Detect which cell encompasses the target text, then output its [x, y] center coordinate. 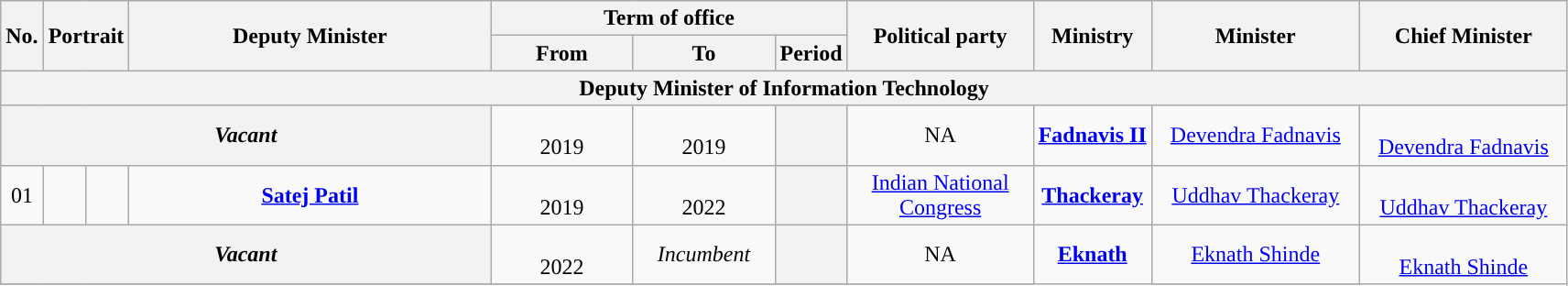
Period [811, 53]
Political party [940, 36]
No. [22, 36]
Ministry [1092, 36]
01 [22, 194]
Incumbent [703, 255]
Thackeray [1092, 194]
Indian National Congress [940, 194]
Deputy Minister [310, 36]
Term of office [669, 18]
Eknath [1092, 255]
Chief Minister [1464, 36]
From [562, 53]
To [703, 53]
Satej Patil [310, 194]
Deputy Minister of Information Technology [784, 88]
Fadnavis II [1092, 136]
Portrait [86, 36]
Minister [1255, 36]
